Return [X, Y] of the center of cell containing provided text 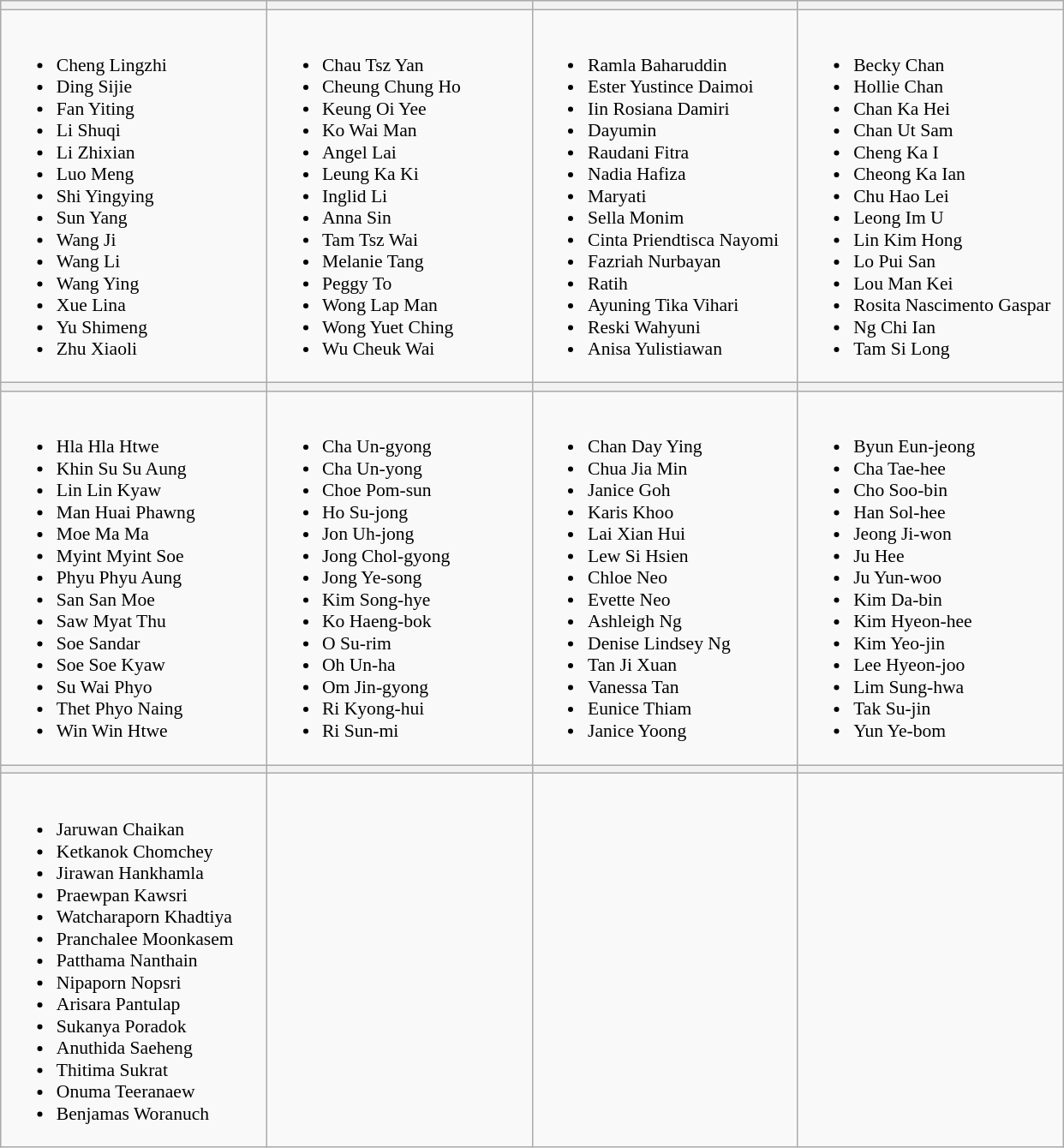
Cheng LingzhiDing SijieFan YitingLi ShuqiLi ZhixianLuo MengShi YingyingSun YangWang JiWang LiWang YingXue LinaYu ShimengZhu Xiaoli [134, 196]
